Find where the given text appears and provide that cell's center as [x, y] coordinate. 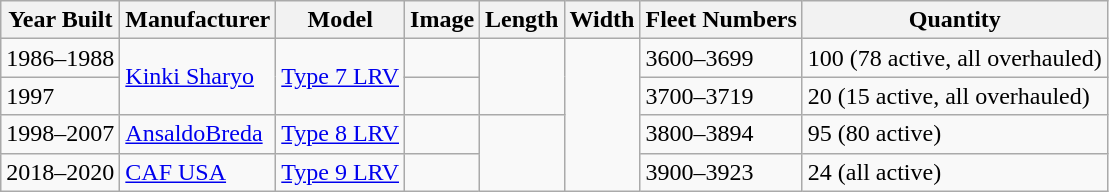
1998–2007 [60, 134]
Kinki Sharyo [198, 77]
Image [442, 20]
Model [340, 20]
24 (all active) [954, 172]
3600–3699 [721, 58]
95 (80 active) [954, 134]
3700–3719 [721, 96]
3800–3894 [721, 134]
CAF USA [198, 172]
2018–2020 [60, 172]
Width [602, 20]
1986–1988 [60, 58]
Type 7 LRV [340, 77]
Fleet Numbers [721, 20]
Length [522, 20]
100 (78 active, all overhauled) [954, 58]
3900–3923 [721, 172]
Manufacturer [198, 20]
20 (15 active, all overhauled) [954, 96]
Type 9 LRV [340, 172]
Year Built [60, 20]
Type 8 LRV [340, 134]
Quantity [954, 20]
1997 [60, 96]
AnsaldoBreda [198, 134]
